Scan for the cell matching the given text and deliver its [x, y] coordinate at center. 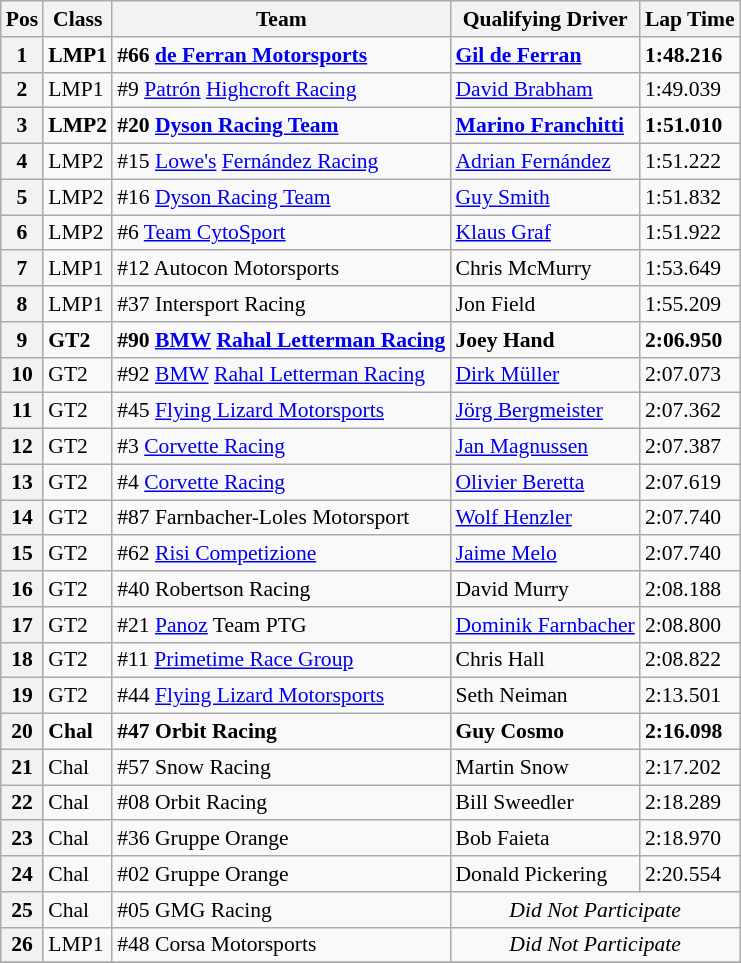
23 [22, 839]
#62 Risi Competizione [281, 554]
13 [22, 482]
Jon Field [544, 304]
#47 Orbit Racing [281, 732]
1:51.222 [690, 162]
#57 Snow Racing [281, 767]
2:07.362 [690, 411]
David Brabham [544, 90]
18 [22, 660]
26 [22, 945]
1:49.039 [690, 90]
Class [78, 19]
Pos [22, 19]
Jörg Bergmeister [544, 411]
15 [22, 554]
7 [22, 269]
3 [22, 126]
#87 Farnbacher-Loles Motorsport [281, 518]
#15 Lowe's Fernández Racing [281, 162]
#20 Dyson Racing Team [281, 126]
1:48.216 [690, 55]
Jan Magnussen [544, 447]
24 [22, 874]
Guy Smith [544, 197]
Chris Hall [544, 660]
2:08.800 [690, 625]
Team [281, 19]
#36 Gruppe Orange [281, 839]
#3 Corvette Racing [281, 447]
1 [22, 55]
16 [22, 589]
2:08.188 [690, 589]
Seth Neiman [544, 696]
#08 Orbit Racing [281, 803]
Jaime Melo [544, 554]
2:07.387 [690, 447]
Qualifying Driver [544, 19]
#4 Corvette Racing [281, 482]
Adrian Fernández [544, 162]
1:51.922 [690, 233]
1:53.649 [690, 269]
Dirk Müller [544, 375]
6 [22, 233]
8 [22, 304]
2:07.619 [690, 482]
Gil de Ferran [544, 55]
#6 Team CytoSport [281, 233]
#45 Flying Lizard Motorsports [281, 411]
David Murry [544, 589]
Lap Time [690, 19]
2:18.970 [690, 839]
10 [22, 375]
2:18.289 [690, 803]
2:13.501 [690, 696]
#11 Primetime Race Group [281, 660]
#48 Corsa Motorsports [281, 945]
#44 Flying Lizard Motorsports [281, 696]
22 [22, 803]
#12 Autocon Motorsports [281, 269]
11 [22, 411]
#9 Patrón Highcroft Racing [281, 90]
21 [22, 767]
2:08.822 [690, 660]
Donald Pickering [544, 874]
1:55.209 [690, 304]
2:07.073 [690, 375]
17 [22, 625]
Dominik Farnbacher [544, 625]
Martin Snow [544, 767]
12 [22, 447]
1:51.832 [690, 197]
Joey Hand [544, 340]
#92 BMW Rahal Letterman Racing [281, 375]
Klaus Graf [544, 233]
#05 GMG Racing [281, 910]
Chris McMurry [544, 269]
Wolf Henzler [544, 518]
2:06.950 [690, 340]
2:17.202 [690, 767]
14 [22, 518]
#90 BMW Rahal Letterman Racing [281, 340]
19 [22, 696]
5 [22, 197]
25 [22, 910]
2:20.554 [690, 874]
4 [22, 162]
Bill Sweedler [544, 803]
2:16.098 [690, 732]
#66 de Ferran Motorsports [281, 55]
Marino Franchitti [544, 126]
2 [22, 90]
9 [22, 340]
#21 Panoz Team PTG [281, 625]
#40 Robertson Racing [281, 589]
#37 Intersport Racing [281, 304]
Guy Cosmo [544, 732]
Bob Faieta [544, 839]
20 [22, 732]
#02 Gruppe Orange [281, 874]
#16 Dyson Racing Team [281, 197]
1:51.010 [690, 126]
Olivier Beretta [544, 482]
